Return the (x, y) coordinate for the center point of the cell that contains the specified text.  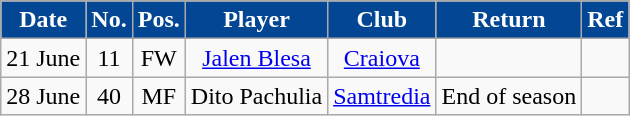
Pos. (158, 20)
40 (109, 96)
Samtredia (382, 96)
MF (158, 96)
Jalen Blesa (256, 58)
Craiova (382, 58)
Ref (606, 20)
Club (382, 20)
28 June (44, 96)
Player (256, 20)
Date (44, 20)
End of season (509, 96)
Return (509, 20)
11 (109, 58)
No. (109, 20)
FW (158, 58)
21 June (44, 58)
Dito Pachulia (256, 96)
